From the cell containing the given text, extract its center point as [x, y] coordinate. 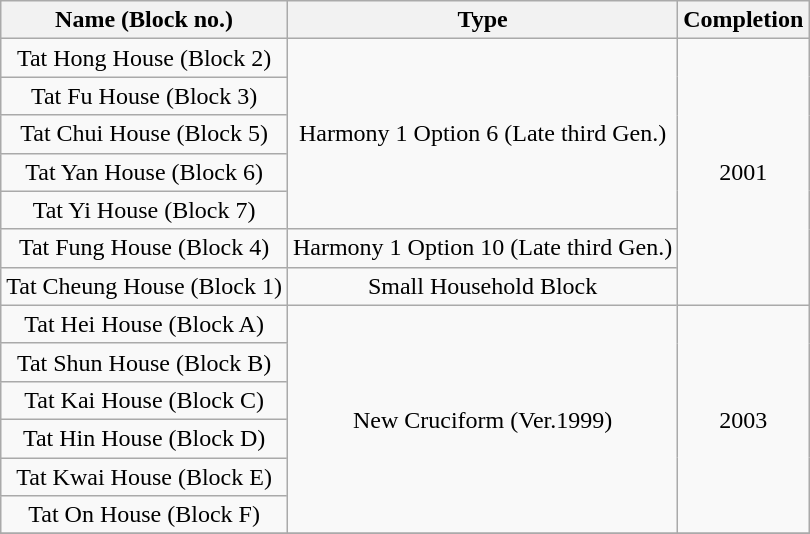
Tat Hei House (Block A) [144, 324]
Tat Kwai House (Block E) [144, 477]
Tat Fu House (Block 3) [144, 96]
Tat Hong House (Block 2) [144, 58]
Type [482, 20]
Name (Block no.) [144, 20]
Harmony 1 Option 10 (Late third Gen.) [482, 248]
Completion [744, 20]
Harmony 1 Option 6 (Late third Gen.) [482, 134]
2003 [744, 419]
Tat Kai House (Block C) [144, 400]
Tat Cheung House (Block 1) [144, 286]
Tat Yi House (Block 7) [144, 210]
Tat Shun House (Block B) [144, 362]
Tat Yan House (Block 6) [144, 172]
Tat Chui House (Block 5) [144, 134]
2001 [744, 172]
New Cruciform (Ver.1999) [482, 419]
Tat Fung House (Block 4) [144, 248]
Tat On House (Block F) [144, 515]
Small Household Block [482, 286]
Tat Hin House (Block D) [144, 438]
